Return the [x, y] coordinate for the center point of the cell that contains the specified text.  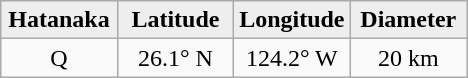
Longitude [292, 20]
26.1° N [175, 58]
124.2° W [292, 58]
Hatanaka [59, 20]
Latitude [175, 20]
Q [59, 58]
Diameter [408, 20]
20 km [408, 58]
